From the cell containing the given text, extract its center point as [x, y] coordinate. 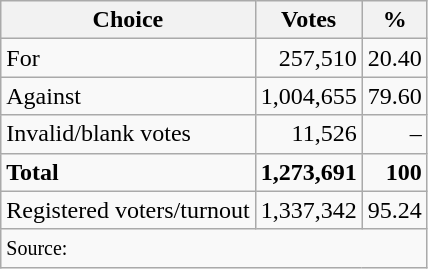
Source: [214, 248]
1,273,691 [308, 172]
95.24 [394, 210]
% [394, 20]
20.40 [394, 58]
1,004,655 [308, 96]
Votes [308, 20]
For [128, 58]
79.60 [394, 96]
Registered voters/turnout [128, 210]
11,526 [308, 134]
Against [128, 96]
1,337,342 [308, 210]
257,510 [308, 58]
– [394, 134]
Total [128, 172]
100 [394, 172]
Choice [128, 20]
Invalid/blank votes [128, 134]
